Locate the cell with the specified text and output its (x, y) center coordinate. 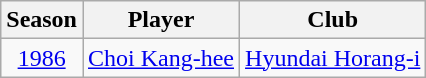
Player (160, 20)
Club (333, 20)
Season (42, 20)
Choi Kang-hee (160, 58)
Hyundai Horang-i (333, 58)
1986 (42, 58)
